For the text-containing cell, return its midpoint in [X, Y] coordinate format. 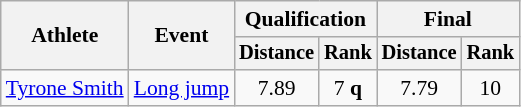
10 [491, 88]
7.89 [276, 88]
Long jump [182, 88]
7.79 [420, 88]
Event [182, 36]
Athlete [65, 36]
Qualification [305, 19]
Final [448, 19]
7 q [348, 88]
Tyrone Smith [65, 88]
